Detect which cell encompasses the target text, then output its [x, y] center coordinate. 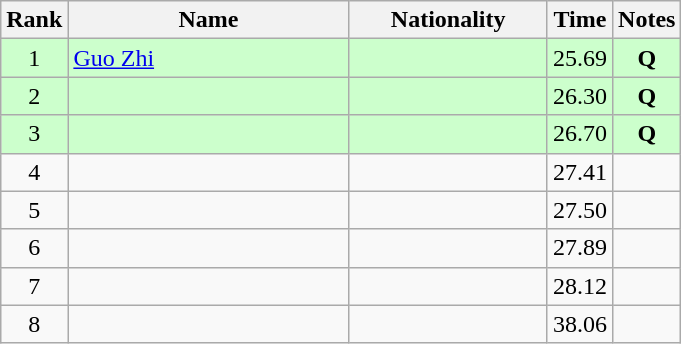
5 [34, 210]
3 [34, 134]
1 [34, 58]
27.41 [580, 172]
28.12 [580, 286]
25.69 [580, 58]
27.89 [580, 248]
Time [580, 20]
Guo Zhi [208, 58]
4 [34, 172]
8 [34, 324]
Notes [647, 20]
Rank [34, 20]
2 [34, 96]
Nationality [448, 20]
26.70 [580, 134]
Name [208, 20]
7 [34, 286]
26.30 [580, 96]
6 [34, 248]
38.06 [580, 324]
27.50 [580, 210]
